Determine the (x, y) coordinate at the center of the cell enclosing the given text.  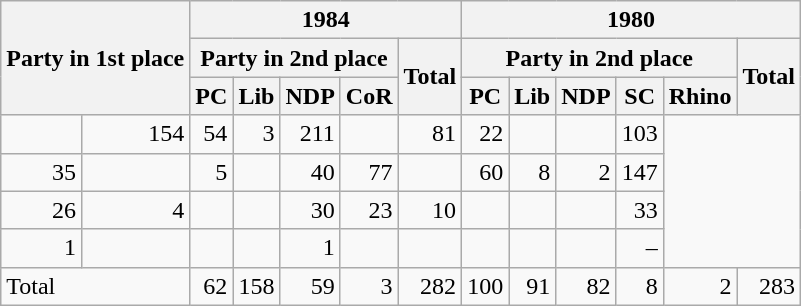
SC (640, 96)
62 (212, 286)
1980 (632, 20)
4 (135, 210)
30 (310, 210)
1984 (326, 20)
82 (586, 286)
35 (42, 172)
54 (212, 134)
10 (430, 210)
33 (640, 210)
59 (310, 286)
91 (532, 286)
5 (212, 172)
23 (369, 210)
283 (769, 286)
40 (310, 172)
60 (486, 172)
100 (486, 286)
77 (369, 172)
147 (640, 172)
282 (430, 286)
– (640, 248)
154 (135, 134)
211 (310, 134)
158 (256, 286)
103 (640, 134)
CoR (369, 96)
26 (42, 210)
81 (430, 134)
Party in 1st place (96, 58)
Rhino (700, 96)
22 (486, 134)
